Return [X, Y] of the center of cell containing provided text 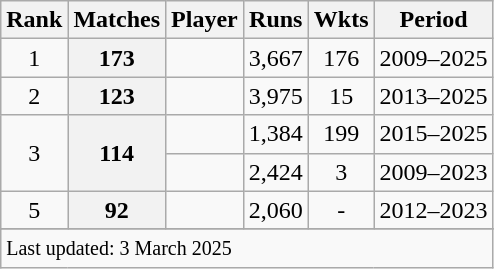
2012–2023 [434, 210]
114 [117, 153]
1 [34, 58]
2013–2025 [434, 96]
173 [117, 58]
Runs [276, 20]
2,060 [276, 210]
15 [341, 96]
176 [341, 58]
123 [117, 96]
2 [34, 96]
Period [434, 20]
1,384 [276, 134]
- [341, 210]
2009–2025 [434, 58]
Player [205, 20]
199 [341, 134]
5 [34, 210]
2015–2025 [434, 134]
2009–2023 [434, 172]
Wkts [341, 20]
Matches [117, 20]
Rank [34, 20]
Last updated: 3 March 2025 [247, 248]
3,667 [276, 58]
2,424 [276, 172]
3,975 [276, 96]
92 [117, 210]
